Pinpoint the cell where the given text exists, returning its [x, y] midpoint coordinate. 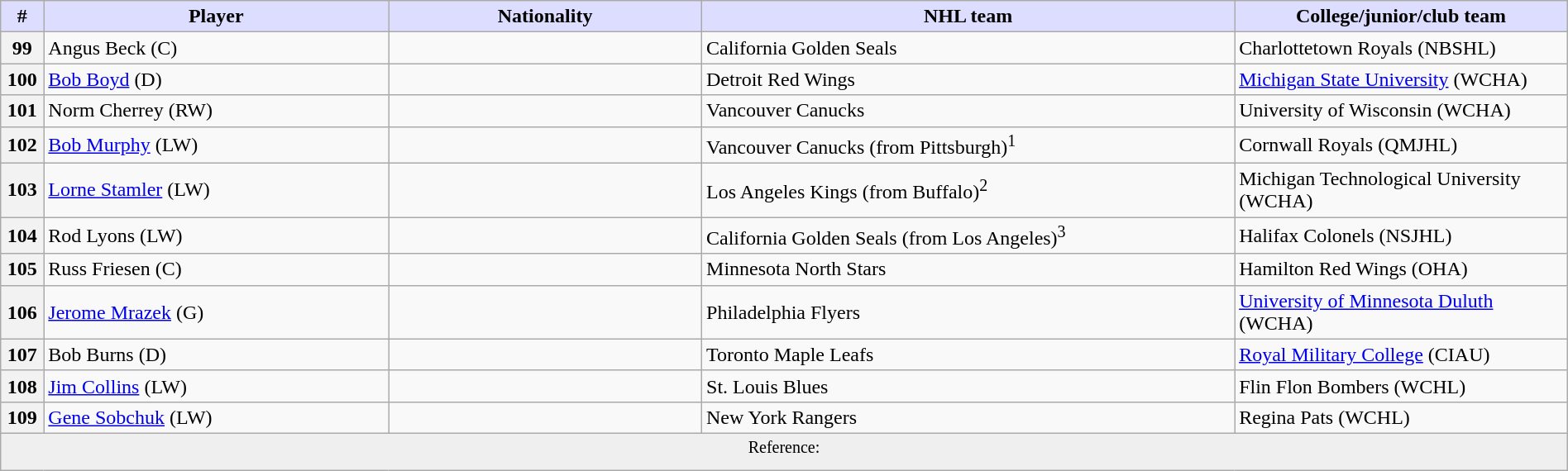
101 [22, 111]
St. Louis Blues [968, 386]
Vancouver Canucks [968, 111]
College/junior/club team [1401, 17]
Russ Friesen (C) [217, 269]
Gene Sobchuk (LW) [217, 417]
Michigan Technological University (WCHA) [1401, 190]
Halifax Colonels (NSJHL) [1401, 236]
99 [22, 48]
Michigan State University (WCHA) [1401, 79]
Jim Collins (LW) [217, 386]
Hamilton Red Wings (OHA) [1401, 269]
Los Angeles Kings (from Buffalo)2 [968, 190]
Toronto Maple Leafs [968, 354]
Charlottetown Royals (NBSHL) [1401, 48]
109 [22, 417]
Reference: [784, 451]
University of Wisconsin (WCHA) [1401, 111]
Bob Burns (D) [217, 354]
Bob Murphy (LW) [217, 145]
Minnesota North Stars [968, 269]
100 [22, 79]
Norm Cherrey (RW) [217, 111]
Regina Pats (WCHL) [1401, 417]
Vancouver Canucks (from Pittsburgh)1 [968, 145]
# [22, 17]
Bob Boyd (D) [217, 79]
Nationality [546, 17]
105 [22, 269]
Detroit Red Wings [968, 79]
106 [22, 312]
Lorne Stamler (LW) [217, 190]
102 [22, 145]
Jerome Mrazek (G) [217, 312]
Player [217, 17]
Angus Beck (C) [217, 48]
Flin Flon Bombers (WCHL) [1401, 386]
California Golden Seals [968, 48]
103 [22, 190]
NHL team [968, 17]
Cornwall Royals (QMJHL) [1401, 145]
New York Rangers [968, 417]
Rod Lyons (LW) [217, 236]
107 [22, 354]
University of Minnesota Duluth (WCHA) [1401, 312]
Philadelphia Flyers [968, 312]
108 [22, 386]
104 [22, 236]
California Golden Seals (from Los Angeles)3 [968, 236]
Royal Military College (CIAU) [1401, 354]
